For the text-containing cell, return its midpoint in (x, y) coordinate format. 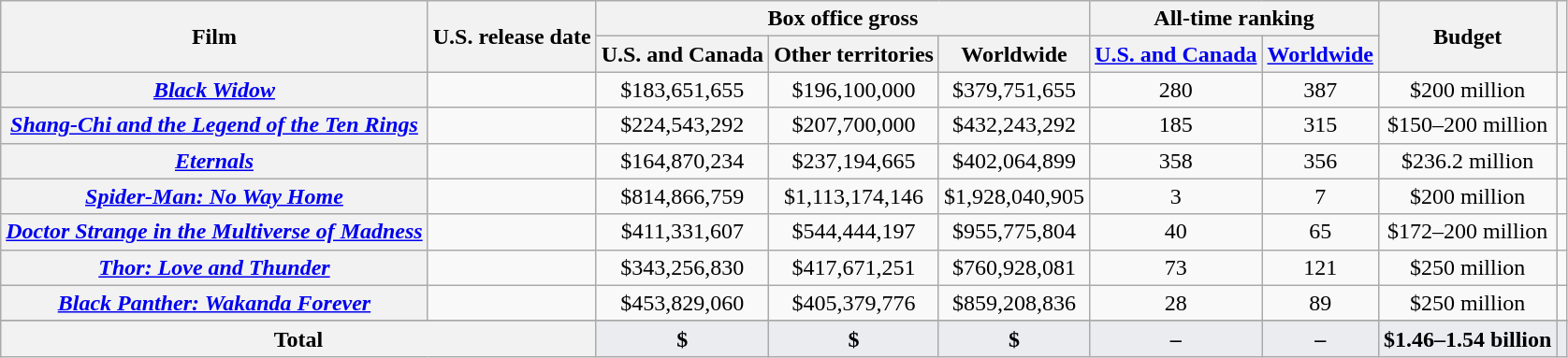
$411,331,607 (682, 232)
$814,866,759 (682, 196)
$544,444,197 (854, 232)
73 (1176, 267)
Thor: Love and Thunder (214, 267)
$237,194,665 (854, 161)
$196,100,000 (854, 90)
$236.2 million (1467, 161)
358 (1176, 161)
$379,751,655 (1014, 90)
185 (1176, 125)
$164,870,234 (682, 161)
$402,064,899 (1014, 161)
$405,379,776 (854, 303)
280 (1176, 90)
$224,543,292 (682, 125)
$172–200 million (1467, 232)
Budget (1467, 36)
40 (1176, 232)
Spider-Man: No Way Home (214, 196)
Eternals (214, 161)
$207,700,000 (854, 125)
89 (1320, 303)
All-time ranking (1235, 19)
$859,208,836 (1014, 303)
Black Widow (214, 90)
$432,243,292 (1014, 125)
$760,928,081 (1014, 267)
315 (1320, 125)
65 (1320, 232)
$1,113,174,146 (854, 196)
$417,671,251 (854, 267)
U.S. release date (512, 36)
Total (298, 338)
$1,928,040,905 (1014, 196)
Box office gross (842, 19)
356 (1320, 161)
Shang-Chi and the Legend of the Ten Rings (214, 125)
$1.46–1.54 billion (1467, 338)
$150–200 million (1467, 125)
$183,651,655 (682, 90)
3 (1176, 196)
121 (1320, 267)
7 (1320, 196)
Black Panther: Wakanda Forever (214, 303)
28 (1176, 303)
$955,775,804 (1014, 232)
387 (1320, 90)
Other territories (854, 54)
$343,256,830 (682, 267)
Film (214, 36)
$453,829,060 (682, 303)
Doctor Strange in the Multiverse of Madness (214, 232)
